Locate the cell with the specified text and output its (x, y) center coordinate. 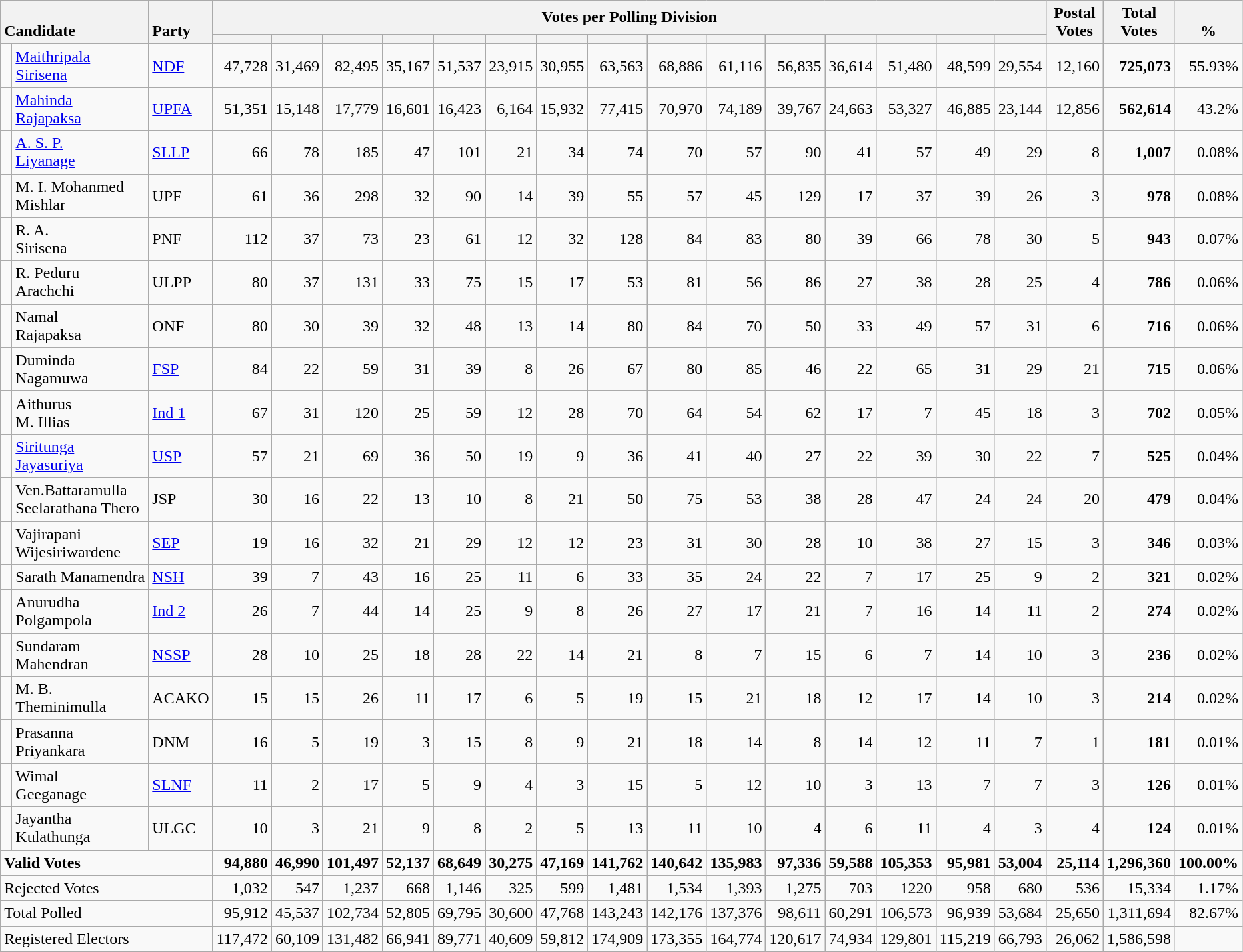
12,856 (1074, 109)
45,537 (297, 913)
40 (736, 456)
346 (1138, 543)
53,004 (1020, 863)
Candidate (75, 23)
1,534 (677, 888)
120,617 (796, 939)
1,146 (460, 888)
321 (1138, 577)
R. A.Sirisena (80, 239)
680 (1020, 888)
274 (1138, 612)
82.67% (1208, 913)
NDF (181, 65)
Registered Electors (107, 939)
66,793 (1020, 939)
48 (460, 325)
128 (617, 239)
55 (617, 196)
59,588 (850, 863)
31,469 (297, 65)
547 (297, 888)
43 (352, 577)
MahindaRajapaksa (80, 109)
181 (1138, 741)
94,880 (242, 863)
786 (1138, 283)
73 (352, 239)
131 (352, 283)
JayanthaKulathunga (80, 828)
WimalGeeganage (80, 785)
34 (563, 152)
703 (850, 888)
60,291 (850, 913)
943 (1138, 239)
137,376 (736, 913)
98,611 (796, 913)
Valid Votes (107, 863)
715 (1138, 369)
1,586,598 (1138, 939)
25,114 (1074, 863)
64 (677, 412)
69,795 (460, 913)
174,909 (617, 939)
978 (1138, 196)
112 (242, 239)
85 (736, 369)
46,990 (297, 863)
NSSP (181, 655)
143,243 (617, 913)
89,771 (460, 939)
29,554 (1020, 65)
95,912 (242, 913)
59,812 (563, 939)
12,160 (1074, 65)
FSP (181, 369)
599 (563, 888)
Total Polled (107, 913)
702 (1138, 412)
101 (460, 152)
1,237 (352, 888)
Rejected Votes (107, 888)
0.03% (1208, 543)
UPF (181, 196)
35,167 (408, 65)
23,915 (511, 65)
68,886 (677, 65)
53,684 (1020, 913)
86 (796, 283)
83 (736, 239)
16,601 (408, 109)
40,609 (511, 939)
15,334 (1138, 888)
298 (352, 196)
USP (181, 456)
1220 (906, 888)
60,109 (297, 939)
1,275 (796, 888)
53,327 (906, 109)
958 (965, 888)
SLLP (181, 152)
JSP (181, 499)
66,941 (408, 939)
SiritungaJayasuriya (80, 456)
47,768 (563, 913)
74,189 (736, 109)
MaithripalaSirisena (80, 65)
562,614 (1138, 109)
1,007 (1138, 152)
68,649 (460, 863)
479 (1138, 499)
536 (1074, 888)
NSH (181, 577)
101,497 (352, 863)
135,983 (736, 863)
65 (906, 369)
47,169 (563, 863)
ONF (181, 325)
668 (408, 888)
236 (1138, 655)
44 (352, 612)
Ind 2 (181, 612)
35 (677, 577)
131,482 (352, 939)
325 (511, 888)
725,073 (1138, 65)
DNM (181, 741)
106,573 (906, 913)
26,062 (1074, 939)
95,981 (965, 863)
39,767 (796, 109)
70,970 (677, 109)
69 (352, 456)
SundaramMahendran (80, 655)
46,885 (965, 109)
96,939 (965, 913)
54 (736, 412)
24,663 (850, 109)
VajirapaniWijesiriwardene (80, 543)
30,955 (563, 65)
51,351 (242, 109)
Party (181, 23)
48,599 (965, 65)
1,393 (736, 888)
74 (617, 152)
47,728 (242, 65)
62 (796, 412)
25,650 (1074, 913)
129 (796, 196)
1,481 (617, 888)
51,480 (906, 65)
Ven.BattaramullaSeelarathana Thero (80, 499)
0.05% (1208, 412)
NamalRajapaksa (80, 325)
56,835 (796, 65)
0.07% (1208, 239)
716 (1138, 325)
126 (1138, 785)
SEP (181, 543)
15,932 (563, 109)
56 (736, 283)
117,472 (242, 939)
82,495 (352, 65)
124 (1138, 828)
140,642 (677, 863)
55.93% (1208, 65)
ULGC (181, 828)
Total Votes (1138, 23)
63,563 (617, 65)
97,336 (796, 863)
185 (352, 152)
164,774 (736, 939)
74,934 (850, 939)
6,164 (511, 109)
141,762 (617, 863)
1,311,694 (1138, 913)
PostalVotes (1074, 23)
142,176 (677, 913)
1,296,360 (1138, 863)
1,032 (242, 888)
115,219 (965, 939)
43.2% (1208, 109)
AnurudhaPolgampola (80, 612)
SLNF (181, 785)
129,801 (906, 939)
Votes per Polling Division (629, 17)
30,275 (511, 863)
16,423 (460, 109)
Ind 1 (181, 412)
PrasannaPriyankara (80, 741)
51,537 (460, 65)
M. I. MohanmedMishlar (80, 196)
ACAKO (181, 699)
61,116 (736, 65)
105,353 (906, 863)
46 (796, 369)
ULPP (181, 283)
30,600 (511, 913)
1 (1074, 741)
AithurusM. Illias (80, 412)
DumindaNagamuwa (80, 369)
1.17% (1208, 888)
77,415 (617, 109)
173,355 (677, 939)
102,734 (352, 913)
A. S. P.Liyanage (80, 152)
52,137 (408, 863)
36,614 (850, 65)
120 (352, 412)
PNF (181, 239)
17,779 (352, 109)
Sarath Manamendra (80, 577)
UPFA (181, 109)
52,805 (408, 913)
525 (1138, 456)
M. B.Theminimulla (80, 699)
214 (1138, 699)
R. PeduruArachchi (80, 283)
20 (1074, 499)
15,148 (297, 109)
% (1208, 23)
23,144 (1020, 109)
100.00% (1208, 863)
81 (677, 283)
